Return the (x, y) coordinate for the center point of the cell that contains the specified text.  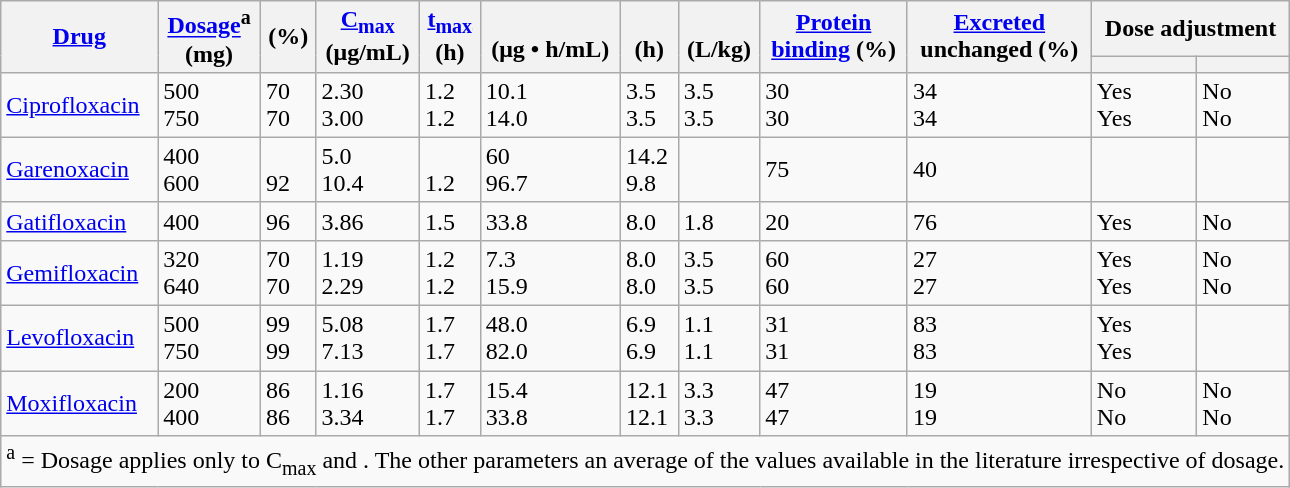
4747 (834, 404)
Drug (80, 37)
48.082.0 (550, 338)
1.192.29 (368, 272)
8383 (999, 338)
10.114.0 (550, 104)
8686 (288, 404)
Dose adjustment (1190, 28)
400600 (210, 170)
Yes (1144, 221)
3434 (999, 104)
Proteinbinding (%) (834, 37)
96 (288, 221)
(L/kg) (719, 37)
6.96.9 (649, 338)
400 (210, 221)
Gemifloxacin (80, 272)
3131 (834, 338)
(h) (649, 37)
3.33.3 (719, 404)
6096.7 (550, 170)
3.86 (368, 221)
1.163.34 (368, 404)
15.433.8 (550, 404)
Cmax(μg/mL) (368, 37)
5.010.4 (368, 170)
320640 (210, 272)
No (1244, 221)
76 (999, 221)
1.8 (719, 221)
Gatifloxacin (80, 221)
12.112.1 (649, 404)
8.08.0 (649, 272)
(%) (288, 37)
1.2 (450, 170)
9999 (288, 338)
7.315.9 (550, 272)
Levofloxacin (80, 338)
1919 (999, 404)
200400 (210, 404)
14.29.8 (649, 170)
Dosagea(mg) (210, 37)
33.8 (550, 221)
6060 (834, 272)
a = Dosage applies only to Cmax and . The other parameters an average of the values available in the literature irrespective of dosage. (646, 462)
Excretedunchanged (%) (999, 37)
92 (288, 170)
8.0 (649, 221)
5.087.13 (368, 338)
1.11.1 (719, 338)
1.5 (450, 221)
Ciprofloxacin (80, 104)
2.303.00 (368, 104)
tmax(h) (450, 37)
(μg • h/mL) (550, 37)
Garenoxacin (80, 170)
Moxifloxacin (80, 404)
2727 (999, 272)
20 (834, 221)
75 (834, 170)
40 (999, 170)
3030 (834, 104)
